Find where the given text appears and provide that cell's center as [X, Y] coordinate. 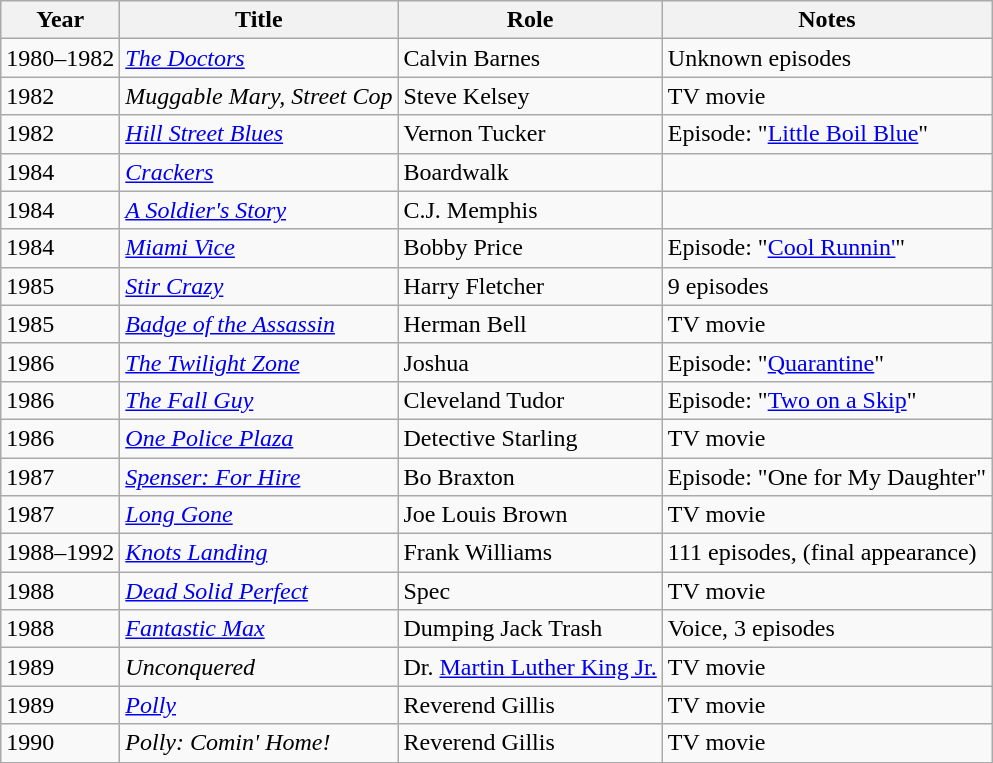
Miami Vice [259, 248]
Muggable Mary, Street Cop [259, 96]
Dumping Jack Trash [530, 629]
Knots Landing [259, 553]
Episode: "Little Boil Blue" [826, 134]
Herman Bell [530, 324]
Joe Louis Brown [530, 515]
9 episodes [826, 286]
One Police Plaza [259, 438]
Bobby Price [530, 248]
Boardwalk [530, 172]
Title [259, 20]
1980–1982 [60, 58]
Long Gone [259, 515]
Dead Solid Perfect [259, 591]
Year [60, 20]
Crackers [259, 172]
Episode: "Two on a Skip" [826, 400]
Notes [826, 20]
A Soldier's Story [259, 210]
Badge of the Assassin [259, 324]
Harry Fletcher [530, 286]
The Fall Guy [259, 400]
Fantastic Max [259, 629]
1988–1992 [60, 553]
Dr. Martin Luther King Jr. [530, 667]
Frank Williams [530, 553]
Unconquered [259, 667]
Stir Crazy [259, 286]
Hill Street Blues [259, 134]
The Twilight Zone [259, 362]
Polly [259, 705]
Bo Braxton [530, 477]
Joshua [530, 362]
Detective Starling [530, 438]
Vernon Tucker [530, 134]
Voice, 3 episodes [826, 629]
Steve Kelsey [530, 96]
Polly: Comin' Home! [259, 743]
Calvin Barnes [530, 58]
The Doctors [259, 58]
1990 [60, 743]
Role [530, 20]
Spec [530, 591]
C.J. Memphis [530, 210]
Spenser: For Hire [259, 477]
111 episodes, (final appearance) [826, 553]
Episode: "Quarantine" [826, 362]
Episode: "Cool Runnin'" [826, 248]
Episode: "One for My Daughter" [826, 477]
Unknown episodes [826, 58]
Cleveland Tudor [530, 400]
